Return the [X, Y] coordinate for the center point of the cell that contains the specified text.  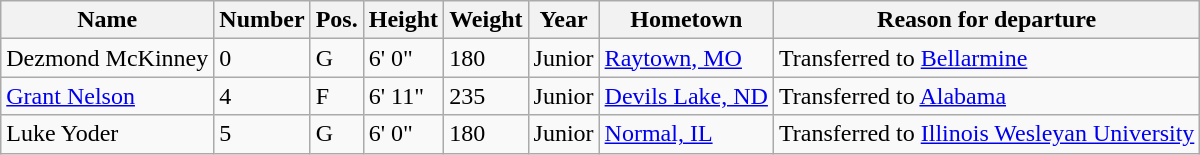
Name [108, 20]
Transferred to Bellarmine [986, 58]
Pos. [336, 20]
4 [262, 96]
Luke Yoder [108, 134]
Number [262, 20]
235 [486, 96]
Dezmond McKinney [108, 58]
5 [262, 134]
Weight [486, 20]
Transferred to Alabama [986, 96]
Hometown [686, 20]
F [336, 96]
Devils Lake, ND [686, 96]
0 [262, 58]
Height [403, 20]
Transferred to Illinois Wesleyan University [986, 134]
Raytown, MO [686, 58]
Year [564, 20]
Normal, IL [686, 134]
Reason for departure [986, 20]
Grant Nelson [108, 96]
6' 11" [403, 96]
